Extract the (x, y) coordinate from the center of the cell holding the provided text.  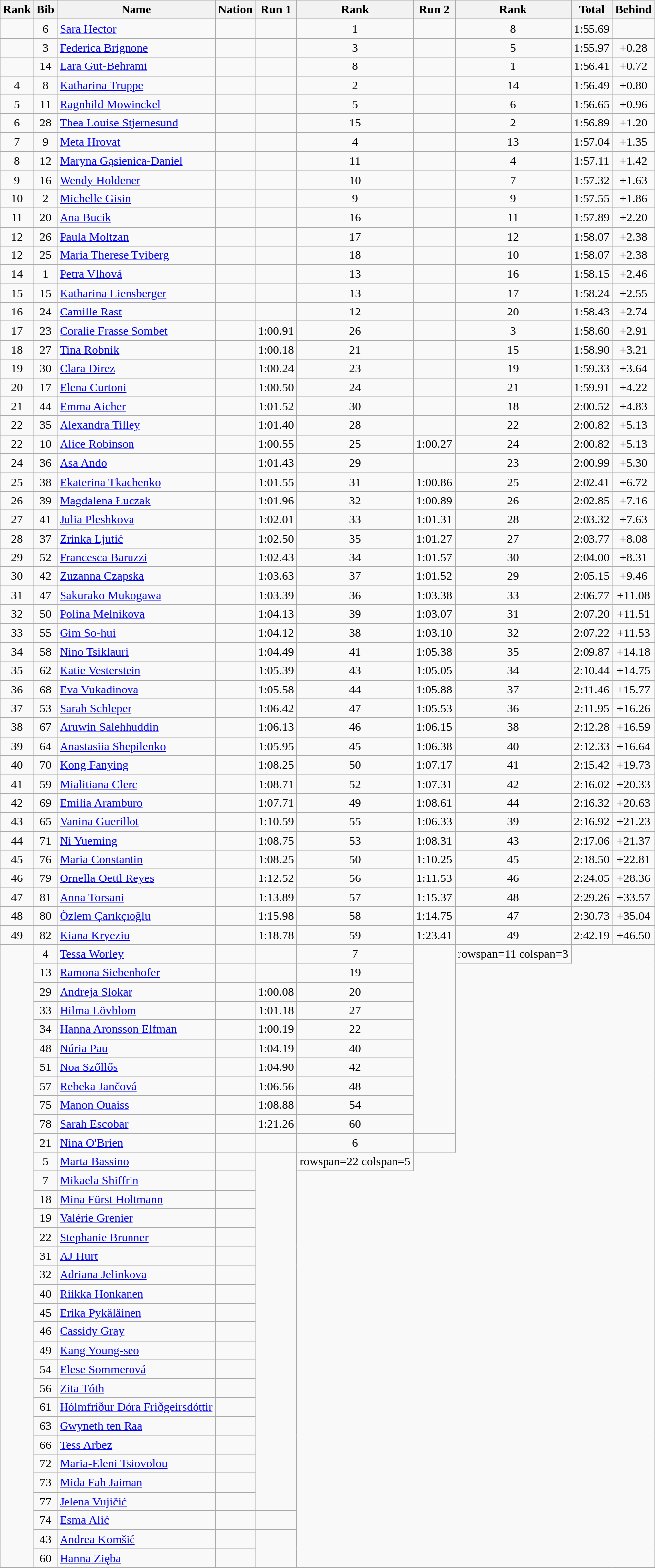
Eva Vukadinova (136, 690)
Noa Szőllős (136, 1067)
Zuzanna Czapska (136, 576)
1:08.75 (276, 841)
Ana Bucik (136, 217)
1:05.39 (276, 671)
+1.20 (633, 123)
Hanna Aronsson Elfman (136, 1029)
Maryna Gąsienica-Daniel (136, 161)
Coralie Frasse Sombet (136, 331)
+1.35 (633, 142)
1:01.96 (276, 501)
1:05.95 (276, 746)
Andreja Slokar (136, 992)
+20.33 (633, 784)
1:13.89 (276, 897)
68 (46, 690)
Mikaela Shiffrin (136, 1181)
Polina Melnikova (136, 614)
+16.64 (633, 746)
Gwyneth ten Raa (136, 1426)
1:00.86 (434, 482)
1:00.91 (276, 331)
Meta Hrovat (136, 142)
64 (46, 746)
1:01.27 (434, 538)
62 (46, 671)
AJ Hurt (136, 1256)
1:05.88 (434, 690)
1:10.59 (276, 821)
2:12.33 (591, 746)
2:04.00 (591, 558)
1:05.38 (434, 652)
1:56.65 (591, 104)
Sarah Escobar (136, 1124)
70 (46, 765)
1:58.43 (591, 312)
+33.57 (633, 897)
Mialitiana Clerc (136, 784)
+28.36 (633, 878)
+14.18 (633, 652)
Elena Curtoni (136, 387)
51 (46, 1067)
1:04.90 (276, 1067)
2:16.32 (591, 803)
+46.50 (633, 935)
Magdalena Łuczak (136, 501)
+3.21 (633, 350)
Clara Direz (136, 369)
Sakurako Mukogawa (136, 595)
1:00.27 (434, 444)
1:15.37 (434, 897)
73 (46, 1483)
2:05.15 (591, 576)
Behind (633, 10)
2:03.77 (591, 538)
+2.20 (633, 217)
Maria Therese Tviberg (136, 255)
1:03.38 (434, 595)
Anastasiia Shepilenko (136, 746)
Maria-Eleni Tsiovolou (136, 1464)
1:02.50 (276, 538)
+4.83 (633, 406)
+8.31 (633, 558)
Wendy Holdener (136, 180)
2:00.52 (591, 406)
1:03.63 (276, 576)
1:55.97 (591, 48)
69 (46, 803)
1:57.04 (591, 142)
1:04.13 (276, 614)
1:00.08 (276, 992)
1:06.15 (434, 727)
+0.72 (633, 66)
Sara Hector (136, 29)
2:07.20 (591, 614)
71 (46, 841)
Zrinka Ljutić (136, 538)
+5.30 (633, 463)
Thea Louise Stjernesund (136, 123)
1:58.90 (591, 350)
Tess Arbez (136, 1445)
Valérie Grenier (136, 1218)
+16.59 (633, 727)
1:14.75 (434, 916)
1:03.10 (434, 633)
2:11.46 (591, 690)
Esma Alić (136, 1520)
2:24.05 (591, 878)
1:12.52 (276, 878)
79 (46, 878)
1:15.98 (276, 916)
+16.26 (633, 708)
61 (46, 1407)
Tessa Worley (136, 954)
+19.73 (633, 765)
Erika Pykäläinen (136, 1313)
1:57.11 (591, 161)
Manon Ouaiss (136, 1105)
Hólmfríður Dóra Friðgeirsdóttir (136, 1407)
+11.08 (633, 595)
74 (46, 1520)
Vanina Guerillot (136, 821)
Hanna Zięba (136, 1558)
Ekaterina Tkachenko (136, 482)
2:07.22 (591, 633)
+9.46 (633, 576)
Nina O'Brien (136, 1142)
Adriana Jelinkova (136, 1275)
Name (136, 10)
Emilia Aramburo (136, 803)
+22.81 (633, 860)
Anna Torsani (136, 897)
2:15.42 (591, 765)
1:03.39 (276, 595)
rowspan=11 colspan=3 (513, 954)
+7.16 (633, 501)
Zita Tóth (136, 1388)
Aruwin Salehhuddin (136, 727)
Cassidy Gray (136, 1331)
Run 2 (434, 10)
1:23.41 (434, 935)
Andrea Komšić (136, 1539)
1:56.41 (591, 66)
2:10.44 (591, 671)
66 (46, 1445)
Núria Pau (136, 1048)
Mina Fürst Holtmann (136, 1199)
1:04.49 (276, 652)
78 (46, 1124)
81 (46, 897)
Elese Sommerová (136, 1369)
+1.86 (633, 198)
75 (46, 1105)
2:11.95 (591, 708)
1:06.42 (276, 708)
1:55.69 (591, 29)
2:18.50 (591, 860)
65 (46, 821)
Maria Constantin (136, 860)
77 (46, 1502)
Gim So-hui (136, 633)
1:57.55 (591, 198)
Francesca Baruzzi (136, 558)
2:29.26 (591, 897)
67 (46, 727)
Tina Robnik (136, 350)
Kong Fanying (136, 765)
+3.64 (633, 369)
Lara Gut-Behrami (136, 66)
1:06.56 (276, 1086)
1:59.33 (591, 369)
Kiana Kryeziu (136, 935)
Run 1 (276, 10)
1:05.53 (434, 708)
Bib (46, 10)
1:56.89 (591, 123)
1:01.18 (276, 1010)
Riikka Honkanen (136, 1294)
1:08.31 (434, 841)
1:57.89 (591, 217)
1:21.26 (276, 1124)
Hilma Lövblom (136, 1010)
2:00.99 (591, 463)
1:05.58 (276, 690)
1:06.13 (276, 727)
+2.46 (633, 274)
Nino Tsiklauri (136, 652)
1:03.07 (434, 614)
1:08.88 (276, 1105)
Camille Rast (136, 312)
+8.08 (633, 538)
+20.63 (633, 803)
1:01.57 (434, 558)
+15.77 (633, 690)
Ni Yueming (136, 841)
Stephanie Brunner (136, 1237)
Alexandra Tilley (136, 425)
Petra Vlhová (136, 274)
1:04.19 (276, 1048)
Alice Robinson (136, 444)
Sarah Schleper (136, 708)
1:06.38 (434, 746)
1:01.31 (434, 519)
1:07.31 (434, 784)
Katharina Liensberger (136, 293)
1:18.78 (276, 935)
Federica Brignone (136, 48)
2:16.02 (591, 784)
+35.04 (633, 916)
1:08.61 (434, 803)
Jelena Vujičić (136, 1502)
Paula Moltzan (136, 237)
1:07.17 (434, 765)
Marta Bassino (136, 1162)
1:56.49 (591, 85)
1:01.43 (276, 463)
+1.63 (633, 180)
rowspan=22 colspan=5 (355, 1162)
1:00.89 (434, 501)
Katharina Truppe (136, 85)
1:08.71 (276, 784)
+4.22 (633, 387)
+11.53 (633, 633)
Ramona Siebenhofer (136, 973)
1:00.50 (276, 387)
2:16.92 (591, 821)
Julia Pleshkova (136, 519)
1:59.91 (591, 387)
+6.72 (633, 482)
+0.96 (633, 104)
+2.74 (633, 312)
2:30.73 (591, 916)
2:12.28 (591, 727)
Nation (235, 10)
1:01.40 (276, 425)
76 (46, 860)
Ragnhild Mowinckel (136, 104)
1:02.43 (276, 558)
2:06.77 (591, 595)
+0.80 (633, 85)
Ornella Oettl Reyes (136, 878)
+2.91 (633, 331)
2:02.41 (591, 482)
1:58.60 (591, 331)
+2.55 (633, 293)
Asa Ando (136, 463)
1:04.12 (276, 633)
+21.37 (633, 841)
+1.42 (633, 161)
1:05.05 (434, 671)
1:10.25 (434, 860)
2:42.19 (591, 935)
Kang Young-seo (136, 1350)
1:58.15 (591, 274)
2:17.06 (591, 841)
Mida Fah Jaiman (136, 1483)
+7.63 (633, 519)
82 (46, 935)
2:02.85 (591, 501)
1:02.01 (276, 519)
1:06.33 (434, 821)
2:09.87 (591, 652)
+11.51 (633, 614)
Michelle Gisin (136, 198)
1:00.18 (276, 350)
2:03.32 (591, 519)
+0.28 (633, 48)
1:11.53 (434, 878)
72 (46, 1464)
+21.23 (633, 821)
80 (46, 916)
63 (46, 1426)
1:01.55 (276, 482)
1:07.71 (276, 803)
1:00.19 (276, 1029)
Total (591, 10)
1:58.24 (591, 293)
+14.75 (633, 671)
Özlem Çarıkçıoğlu (136, 916)
Emma Aicher (136, 406)
Katie Vesterstein (136, 671)
1:00.55 (276, 444)
Rebeka Jančová (136, 1086)
1:57.32 (591, 180)
1:00.24 (276, 369)
